Identify which cell holds the provided text, then report its [X, Y] central coordinate. 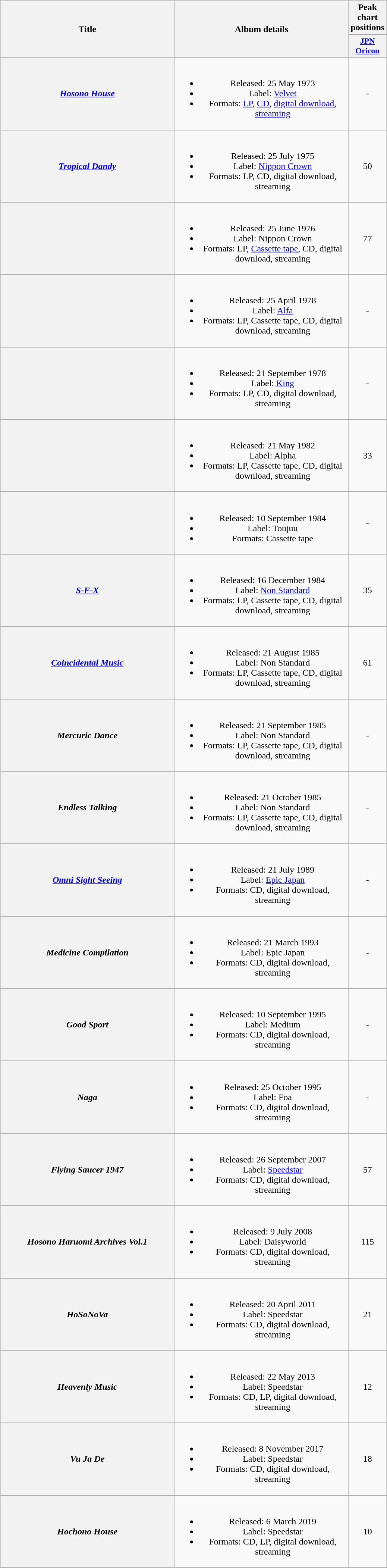
S-F-X [87, 590]
115 [368, 1242]
77 [368, 238]
Released: 21 August 1985Label: Non StandardFormats: LP, Cassette tape, CD, digital download, streaming [262, 663]
Title [87, 29]
Released: 10 September 1995Label: MediumFormats: CD, digital download, streaming [262, 1025]
12 [368, 1387]
Released: 25 October 1995Label: FoaFormats: CD, digital download, streaming [262, 1097]
Endless Talking [87, 808]
Released: 25 July 1975Label: Nippon CrownFormats: LP, CD, digital download, streaming [262, 166]
Tropical Dandy [87, 166]
Released: 21 September 1978Label: KingFormats: LP, CD, digital download, streaming [262, 383]
Naga [87, 1097]
Hosono House [87, 94]
Released: 26 September 2007Label: SpeedstarFormats: CD, digital download, streaming [262, 1170]
Released: 6 March 2019Label: SpeedstarFormats: CD, LP, digital download, streaming [262, 1531]
Released: 8 November 2017Label: SpeedstarFormats: CD, digital download, streaming [262, 1459]
Vu Ja De [87, 1459]
Released: 21 May 1982Label: AlphaFormats: LP, Cassette tape, CD, digital download, streaming [262, 456]
57 [368, 1170]
Released: 21 March 1993Label: Epic JapanFormats: CD, digital download, streaming [262, 952]
33 [368, 456]
61 [368, 663]
Hochono House [87, 1531]
Released: 21 September 1985Label: Non StandardFormats: LP, Cassette tape, CD, digital download, streaming [262, 735]
21 [368, 1314]
Hosono Haruomi Archives Vol.1 [87, 1242]
50 [368, 166]
10 [368, 1531]
Medicine Compilation [87, 952]
JPNOricon [368, 46]
Released: 21 October 1985Label: Non StandardFormats: LP, Cassette tape, CD, digital download, streaming [262, 808]
Released: 25 April 1978Label: AlfaFormats: LP, Cassette tape, CD, digital download, streaming [262, 311]
Released: 25 June 1976Label: Nippon CrownFormats: LP, Cassette tape, CD, digital download, streaming [262, 238]
Released: 21 July 1989Label: Epic JapanFormats: CD, digital download, streaming [262, 880]
Heavenly Music [87, 1387]
Released: 22 May 2013Label: SpeedstarFormats: CD, LP, digital download, streaming [262, 1387]
Omni Sight Seeing [87, 880]
35 [368, 590]
HoSoNoVa [87, 1314]
Flying Saucer 1947 [87, 1170]
Released: 20 April 2011Label: SpeedstarFormats: CD, digital download, streaming [262, 1314]
Peak chart positions [368, 18]
Released: 16 December 1984Label: Non StandardFormats: LP, Cassette tape, CD, digital download, streaming [262, 590]
18 [368, 1459]
Released: 10 September 1984Label: ToujuuFormats: Cassette tape [262, 523]
Released: 9 July 2008Label: DaisyworldFormats: CD, digital download, streaming [262, 1242]
Album details [262, 29]
Good Sport [87, 1025]
Coincidental Music [87, 663]
Mercuric Dance [87, 735]
Released: 25 May 1973Label: VelvetFormats: LP, CD, digital download, streaming [262, 94]
